Locate the cell with the specified text and output its (x, y) center coordinate. 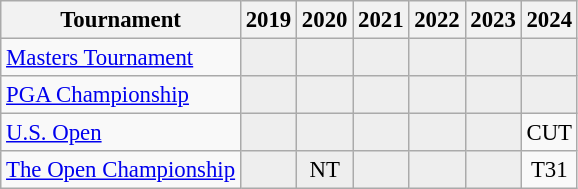
PGA Championship (121, 95)
2022 (437, 20)
CUT (549, 133)
2019 (268, 20)
2023 (493, 20)
Tournament (121, 20)
2024 (549, 20)
T31 (549, 170)
U.S. Open (121, 133)
NT (325, 170)
The Open Championship (121, 170)
2020 (325, 20)
Masters Tournament (121, 58)
2021 (381, 20)
